Pinpoint the cell where the given text exists, returning its (x, y) midpoint coordinate. 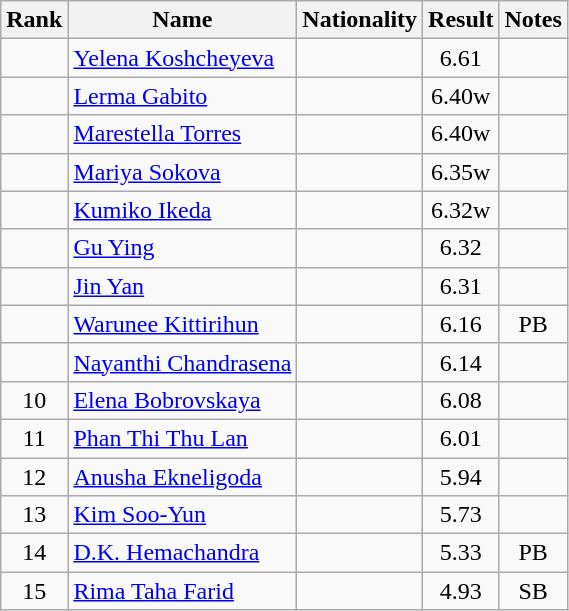
11 (34, 438)
Lerma Gabito (182, 96)
6.32 (461, 248)
Kumiko Ikeda (182, 210)
14 (34, 553)
Gu Ying (182, 248)
Phan Thi Thu Lan (182, 438)
Jin Yan (182, 286)
6.08 (461, 400)
Elena Bobrovskaya (182, 400)
6.61 (461, 58)
13 (34, 515)
Anusha Ekneligoda (182, 477)
Rima Taha Farid (182, 591)
6.35w (461, 172)
Name (182, 20)
4.93 (461, 591)
Warunee Kittirihun (182, 324)
Marestella Torres (182, 134)
10 (34, 400)
Nayanthi Chandrasena (182, 362)
Yelena Koshcheyeva (182, 58)
D.K. Hemachandra (182, 553)
15 (34, 591)
5.33 (461, 553)
12 (34, 477)
SB (533, 591)
6.14 (461, 362)
5.73 (461, 515)
Kim Soo-Yun (182, 515)
5.94 (461, 477)
6.16 (461, 324)
Notes (533, 20)
Rank (34, 20)
Mariya Sokova (182, 172)
6.01 (461, 438)
Result (461, 20)
6.32w (461, 210)
Nationality (360, 20)
6.31 (461, 286)
